Locate the cell with the specified text and output its [x, y] center coordinate. 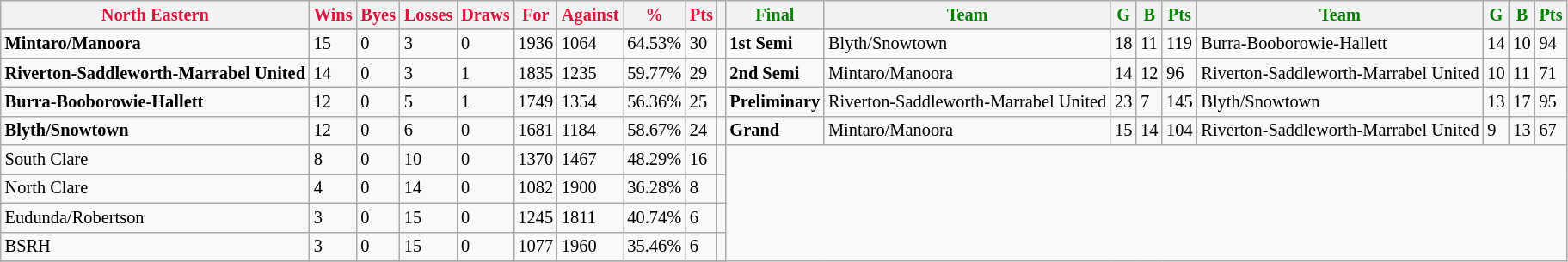
23 [1123, 101]
% [654, 15]
1245 [536, 217]
North Clare [155, 188]
1077 [536, 247]
Final [776, 15]
Against [590, 15]
64.53% [654, 44]
29 [702, 73]
Grand [776, 131]
Losses [428, 15]
30 [702, 44]
Wins [334, 15]
104 [1179, 131]
40.74% [654, 217]
59.77% [654, 73]
1681 [536, 131]
1370 [536, 160]
South Clare [155, 160]
96 [1179, 73]
Eudunda/Robertson [155, 217]
1064 [590, 44]
1960 [590, 247]
56.36% [654, 101]
Byes [378, 15]
67 [1552, 131]
35.46% [654, 247]
1936 [536, 44]
58.67% [654, 131]
119 [1179, 44]
1184 [590, 131]
North Eastern [155, 15]
For [536, 15]
5 [428, 101]
9 [1496, 131]
1st Semi [776, 44]
95 [1552, 101]
145 [1179, 101]
7 [1149, 101]
36.28% [654, 188]
16 [702, 160]
18 [1123, 44]
94 [1552, 44]
Draws [485, 15]
1467 [590, 160]
Preliminary [776, 101]
1835 [536, 73]
1900 [590, 188]
1082 [536, 188]
2nd Semi [776, 73]
1354 [590, 101]
1749 [536, 101]
17 [1522, 101]
4 [334, 188]
1235 [590, 73]
71 [1552, 73]
48.29% [654, 160]
24 [702, 131]
1811 [590, 217]
BSRH [155, 247]
25 [702, 101]
